Locate the cell with the specified text and output its (X, Y) center coordinate. 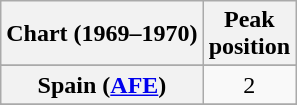
Spain (AFE) (102, 85)
2 (249, 85)
Chart (1969–1970) (102, 34)
Peakposition (249, 34)
